Find where the given text appears and provide that cell's center as [x, y] coordinate. 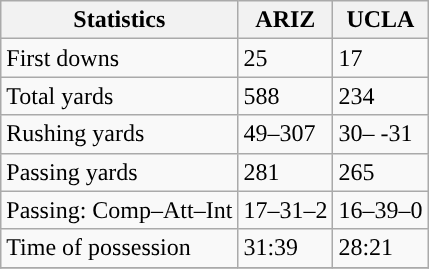
Statistics [120, 20]
265 [380, 172]
17 [380, 58]
First downs [120, 58]
25 [286, 58]
ARIZ [286, 20]
Time of possession [120, 248]
16–39–0 [380, 210]
28:21 [380, 248]
31:39 [286, 248]
UCLA [380, 20]
281 [286, 172]
30– -31 [380, 134]
Total yards [120, 96]
Passing: Comp–Att–Int [120, 210]
Passing yards [120, 172]
234 [380, 96]
17–31–2 [286, 210]
588 [286, 96]
Rushing yards [120, 134]
49–307 [286, 134]
